Determine the (x, y) coordinate at the center of the cell enclosing the given text.  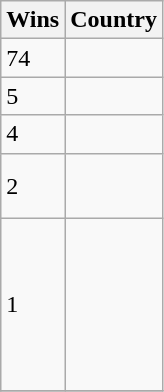
2 (33, 186)
4 (33, 134)
Wins (33, 20)
5 (33, 96)
Country (114, 20)
74 (33, 58)
1 (33, 304)
